Return the (x, y) coordinate for the center point of the cell that contains the specified text.  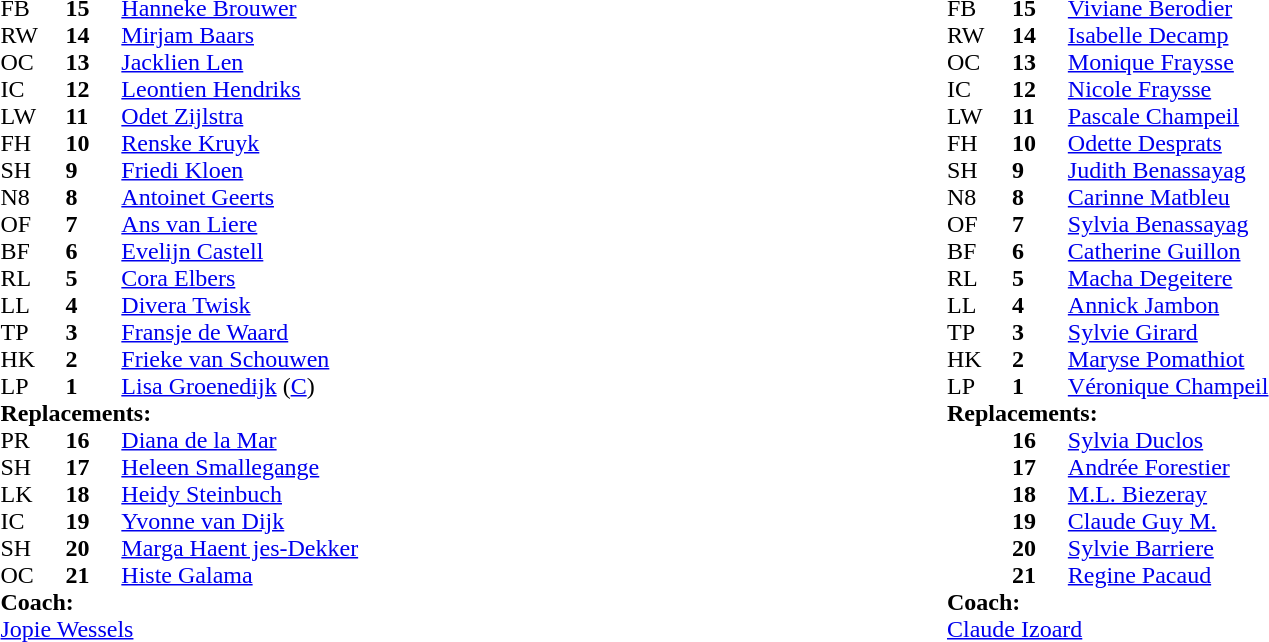
Jacklien Len (326, 62)
Renske Kruyk (326, 144)
Friedi Kloen (326, 170)
LK (32, 494)
Leontien Hendriks (326, 90)
Heidy Steinbuch (326, 494)
Fransje de Waard (326, 332)
Ans van Liere (326, 224)
Marga Haent jes-Dekker (326, 548)
Replacements: (470, 414)
Divera Twisk (326, 306)
Diana de la Mar (326, 440)
Cora Elbers (326, 278)
Antoinet Geerts (326, 198)
Frieke van Schouwen (326, 360)
Odet Zijlstra (326, 116)
Mirjam Baars (326, 36)
Coach: (470, 602)
Evelijn Castell (326, 252)
Yvonne van Dijk (326, 522)
PR (32, 440)
Histe Galama (326, 576)
Lisa Groenedijk (C) (326, 386)
Heleen Smallegange (326, 468)
